Identify which cell holds the provided text, then report its [x, y] central coordinate. 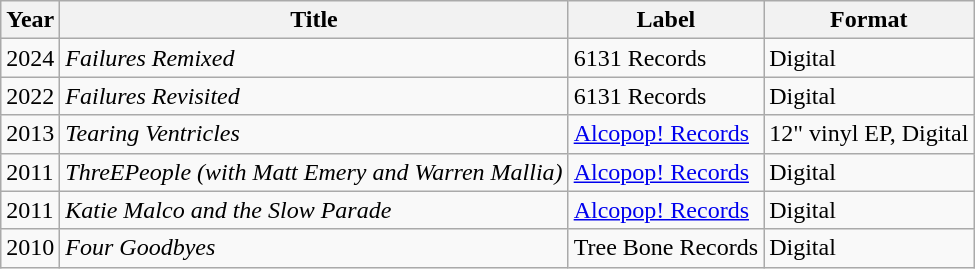
Tree Bone Records [666, 248]
Format [869, 20]
2013 [30, 134]
12" vinyl EP, Digital [869, 134]
Failures Remixed [314, 58]
ThreEPeople (with Matt Emery and Warren Mallia) [314, 172]
Failures Revisited [314, 96]
2024 [30, 58]
Year [30, 20]
Tearing Ventricles [314, 134]
Label [666, 20]
2022 [30, 96]
Katie Malco and the Slow Parade [314, 210]
2010 [30, 248]
Four Goodbyes [314, 248]
Title [314, 20]
